Extract the (X, Y) coordinate from the center of the cell holding the provided text.  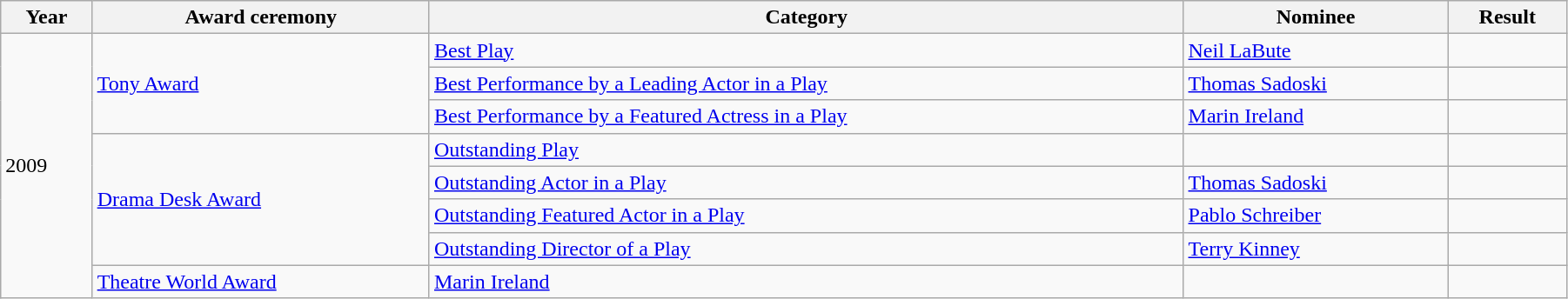
Best Performance by a Featured Actress in a Play (806, 116)
Category (806, 17)
Result (1507, 17)
Neil LaBute (1316, 50)
Best Performance by a Leading Actor in a Play (806, 83)
Year (47, 17)
Pablo Schreiber (1316, 216)
Theatre World Award (261, 282)
2009 (47, 166)
Best Play (806, 50)
Outstanding Play (806, 149)
Award ceremony (261, 17)
Outstanding Actor in a Play (806, 183)
Outstanding Featured Actor in a Play (806, 216)
Nominee (1316, 17)
Tony Award (261, 83)
Drama Desk Award (261, 199)
Terry Kinney (1316, 249)
Outstanding Director of a Play (806, 249)
